Search for the cell housing the specified text and yield its (X, Y) center coordinate. 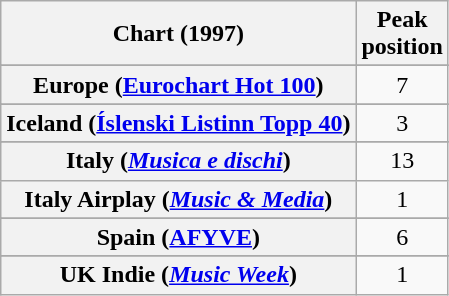
Italy Airplay (Music & Media) (178, 199)
Iceland (Íslenski Listinn Topp 40) (178, 123)
Europe (Eurochart Hot 100) (178, 85)
Chart (1997) (178, 34)
UK Indie (Music Week) (178, 275)
6 (402, 237)
Spain (AFYVE) (178, 237)
Italy (Musica e dischi) (178, 161)
Peakposition (402, 34)
7 (402, 85)
13 (402, 161)
3 (402, 123)
